Identify which cell holds the provided text, then report its (X, Y) central coordinate. 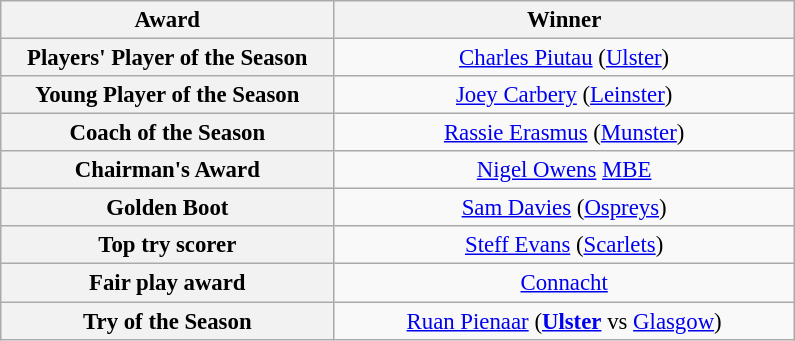
Connacht (564, 283)
Coach of the Season (168, 133)
Sam Davies (Ospreys) (564, 208)
Joey Carbery (Leinster) (564, 95)
Ruan Pienaar (Ulster vs Glasgow) (564, 321)
Rassie Erasmus (Munster) (564, 133)
Charles Piutau (Ulster) (564, 58)
Fair play award (168, 283)
Chairman's Award (168, 170)
Players' Player of the Season (168, 58)
Winner (564, 20)
Golden Boot (168, 208)
Top try scorer (168, 245)
Award (168, 20)
Nigel Owens MBE (564, 170)
Try of the Season (168, 321)
Young Player of the Season (168, 95)
Steff Evans (Scarlets) (564, 245)
